Return the [x, y] coordinate for the center point of the cell that contains the specified text.  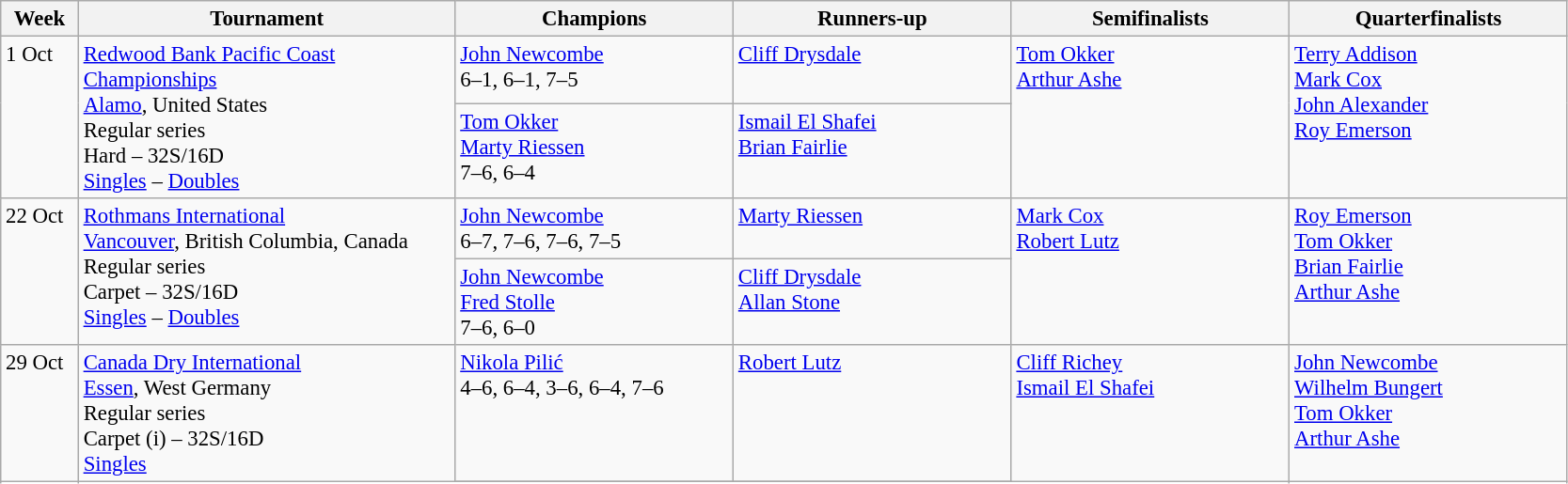
Robert Lutz [873, 414]
Week [40, 19]
Tom Okker Arthur Ashe [1150, 118]
29 Oct [40, 414]
John Newcombe6–1, 6–1, 7–5 [594, 70]
Cliff Richey Ismail El Shafei [1150, 414]
Ismail El Shafei Brian Fairlie [873, 150]
Terry Addison Mark Cox John Alexander Roy Emerson [1429, 118]
Marty Riessen [873, 229]
Champions [594, 19]
John Newcombe Fred Stolle7–6, 6–0 [594, 303]
Nikola Pilić4–6, 6–4, 3–6, 6–4, 7–6 [594, 414]
Semifinalists [1150, 19]
Roy Emerson Tom Okker Brian Fairlie Arthur Ashe [1429, 272]
Canada Dry InternationalEssen, West GermanyRegular seriesCarpet (i) – 32S/16DSingles [267, 414]
22 Oct [40, 272]
Quarterfinalists [1429, 19]
John Newcombe Wilhelm Bungert Tom Okker Arthur Ashe [1429, 414]
John Newcombe6–7, 7–6, 7–6, 7–5 [594, 229]
Redwood Bank Pacific Coast Championships Alamo, United StatesRegular seriesHard – 32S/16DSingles – Doubles [267, 118]
Cliff Drysdale [873, 70]
Cliff Drysdale Allan Stone [873, 303]
Tournament [267, 19]
Tom Okker Marty Riessen7–6, 6–4 [594, 150]
Runners-up [873, 19]
1 Oct [40, 118]
Mark Cox Robert Lutz [1150, 272]
Rothmans International Vancouver, British Columbia, CanadaRegular seriesCarpet – 32S/16DSingles – Doubles [267, 272]
